Pinpoint the cell where the given text exists, returning its (X, Y) midpoint coordinate. 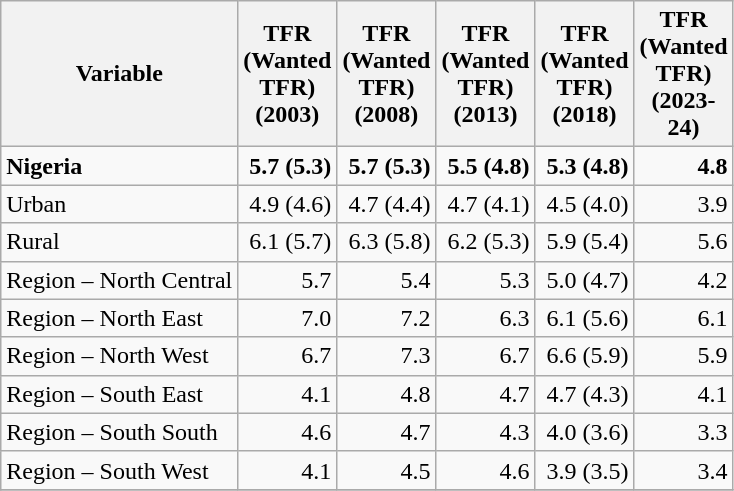
6.3 (486, 318)
4.3 (486, 432)
TFR (Wanted TFR) (2018) (584, 74)
TFR (Wanted TFR) (2003) (288, 74)
Urban (120, 204)
TFR (Wanted TFR) (2013) (486, 74)
Region – South West (120, 470)
7.3 (386, 356)
3.9 (3.5) (584, 470)
4.9 (4.6) (288, 204)
6.2 (5.3) (486, 242)
6.1 (5.6) (584, 318)
4.0 (3.6) (584, 432)
4.7 (4.1) (486, 204)
6.6 (5.9) (584, 356)
6.3 (5.8) (386, 242)
5.3 (4.8) (584, 166)
Region – North West (120, 356)
Variable (120, 74)
7.0 (288, 318)
4.5 (386, 470)
3.3 (684, 432)
5.0 (4.7) (584, 280)
6.1 (684, 318)
4.5 (4.0) (584, 204)
3.4 (684, 470)
4.7 (4.3) (584, 394)
5.4 (386, 280)
Region – North Central (120, 280)
Rural (120, 242)
3.9 (684, 204)
6.1 (5.7) (288, 242)
5.7 (288, 280)
5.6 (684, 242)
Region – North East (120, 318)
4.7 (4.4) (386, 204)
TFR (Wanted TFR) (2008) (386, 74)
7.2 (386, 318)
5.3 (486, 280)
5.5 (4.8) (486, 166)
4.2 (684, 280)
TFR (Wanted TFR) (2023-24) (684, 74)
Region – South East (120, 394)
Nigeria (120, 166)
5.9 (5.4) (584, 242)
5.9 (684, 356)
Region – South South (120, 432)
